For the text-containing cell, return its midpoint in (X, Y) coordinate format. 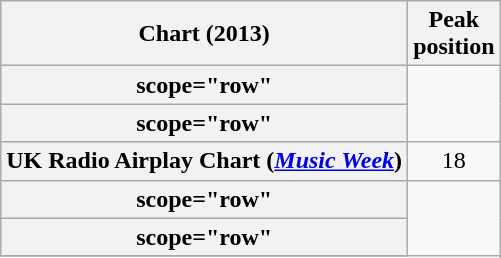
18 (454, 161)
UK Radio Airplay Chart (Music Week) (204, 161)
Chart (2013) (204, 34)
Peakposition (454, 34)
